Extract the (x, y) coordinate from the center of the cell holding the provided text.  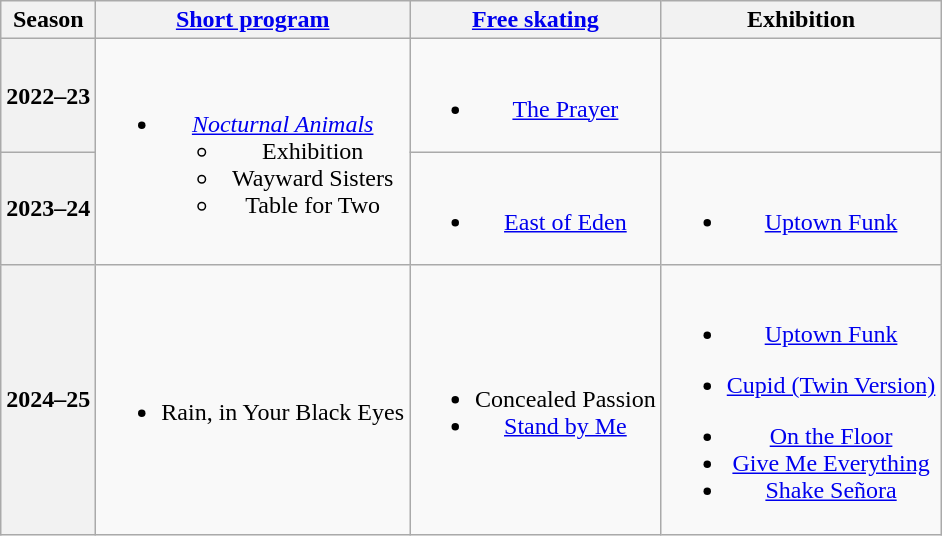
2023–24 (48, 208)
2024–25 (48, 400)
Concealed Passion Stand by Me (536, 400)
Uptown Funk Cupid (Twin Version) On the Floor Give Me Everything Shake Señora (801, 400)
Rain, in Your Black Eyes (253, 400)
The Prayer (536, 96)
2022–23 (48, 96)
Short program (253, 20)
East of Eden (536, 208)
Exhibition (801, 20)
Uptown Funk (801, 208)
Nocturnal AnimalsExhibitionWayward SistersTable for Two (253, 152)
Season (48, 20)
Free skating (536, 20)
